Scan for the cell matching the given text and deliver its [x, y] coordinate at center. 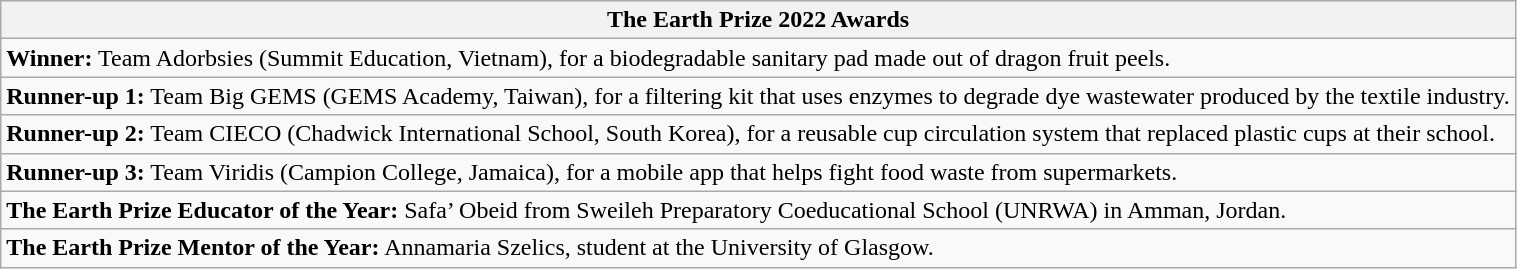
The Earth Prize Mentor of the Year: Annamaria Szelics, student at the University of Glasgow. [758, 248]
Winner: Team Adorbsies (Summit Education, Vietnam), for a biodegradable sanitary pad made out of dragon fruit peels. [758, 58]
The Earth Prize Educator of the Year: Safa’ Obeid from Sweileh Preparatory Coeducational School (UNRWA) in Amman, Jordan. [758, 210]
Runner-up 3: Team Viridis (Campion College, Jamaica), for a mobile app that helps fight food waste from supermarkets. [758, 172]
Runner-up 1: Team Big GEMS (GEMS Academy, Taiwan), for a filtering kit that uses enzymes to degrade dye wastewater produced by the textile industry. [758, 96]
The Earth Prize 2022 Awards [758, 20]
